Scan for the cell matching the given text and deliver its (x, y) coordinate at center. 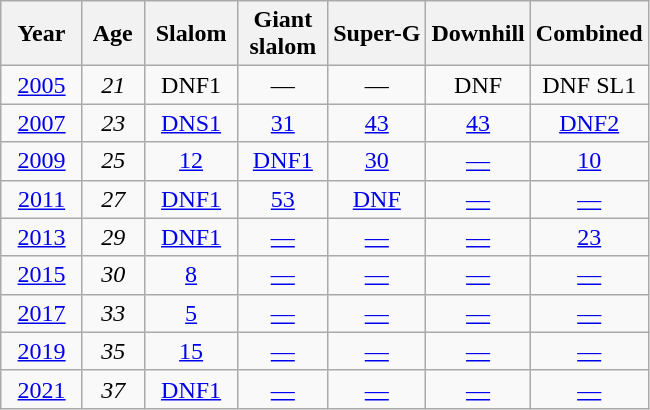
2007 (42, 123)
Downhill (478, 34)
10 (589, 161)
Giant slalom (283, 34)
31 (283, 123)
15 (191, 351)
DNF SL1 (589, 85)
DNS1 (191, 123)
2019 (42, 351)
Year (42, 34)
Slalom (191, 34)
53 (283, 199)
29 (113, 237)
21 (113, 85)
35 (113, 351)
Super-G (377, 34)
2017 (42, 313)
33 (113, 313)
2021 (42, 389)
2011 (42, 199)
2015 (42, 275)
2009 (42, 161)
Age (113, 34)
27 (113, 199)
DNF2 (589, 123)
8 (191, 275)
5 (191, 313)
25 (113, 161)
Combined (589, 34)
2005 (42, 85)
37 (113, 389)
12 (191, 161)
2013 (42, 237)
